Determine the (x, y) coordinate at the center of the cell enclosing the given text.  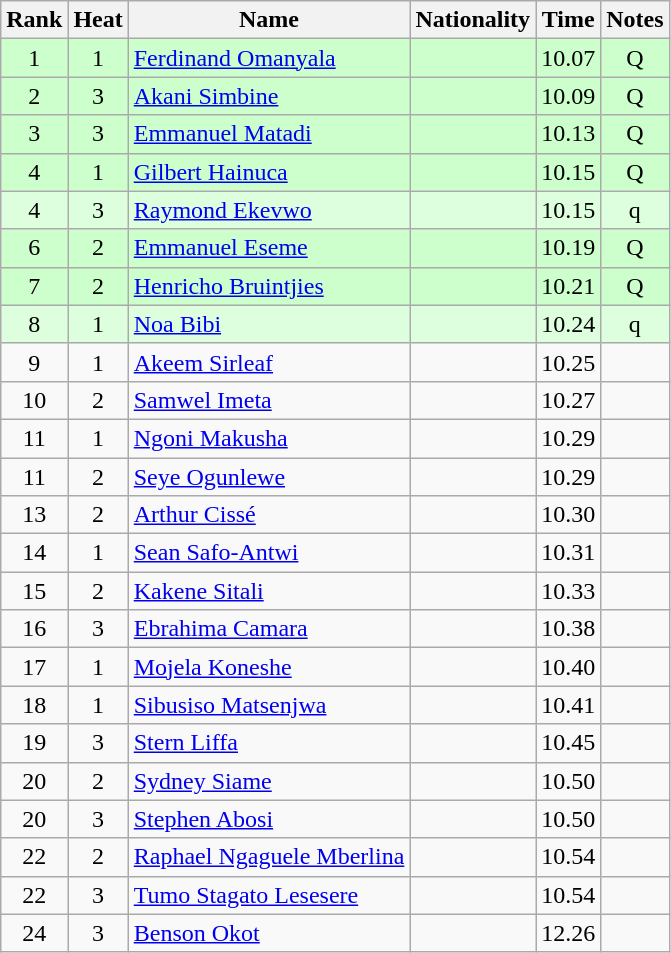
10.30 (568, 515)
13 (34, 515)
Noa Bibi (269, 324)
10.45 (568, 743)
8 (34, 324)
Sydney Siame (269, 781)
24 (34, 933)
14 (34, 553)
Raymond Ekevwo (269, 210)
10.09 (568, 96)
Samwel Imeta (269, 400)
Mojela Koneshe (269, 667)
Benson Okot (269, 933)
Sibusiso Matsenjwa (269, 705)
6 (34, 248)
Emmanuel Eseme (269, 248)
Heat (98, 20)
Akani Simbine (269, 96)
10.13 (568, 134)
Raphael Ngaguele Mberlina (269, 857)
10.31 (568, 553)
10.40 (568, 667)
Kakene Sitali (269, 591)
Sean Safo-Antwi (269, 553)
10.21 (568, 286)
Gilbert Hainuca (269, 172)
10.38 (568, 629)
19 (34, 743)
10 (34, 400)
15 (34, 591)
10.25 (568, 362)
Notes (635, 20)
Ferdinand Omanyala (269, 58)
10.33 (568, 591)
16 (34, 629)
Rank (34, 20)
10.07 (568, 58)
10.41 (568, 705)
Ebrahima Camara (269, 629)
Akeem Sirleaf (269, 362)
9 (34, 362)
Nationality (473, 20)
18 (34, 705)
Henricho Bruintjies (269, 286)
10.27 (568, 400)
Tumo Stagato Lesesere (269, 895)
10.24 (568, 324)
10.19 (568, 248)
Ngoni Makusha (269, 438)
Arthur Cissé (269, 515)
17 (34, 667)
Name (269, 20)
Emmanuel Matadi (269, 134)
Stephen Abosi (269, 819)
7 (34, 286)
Time (568, 20)
Seye Ogunlewe (269, 477)
12.26 (568, 933)
Stern Liffa (269, 743)
